Capture the cell that displays the provided text and extract its [x, y] central coordinate. 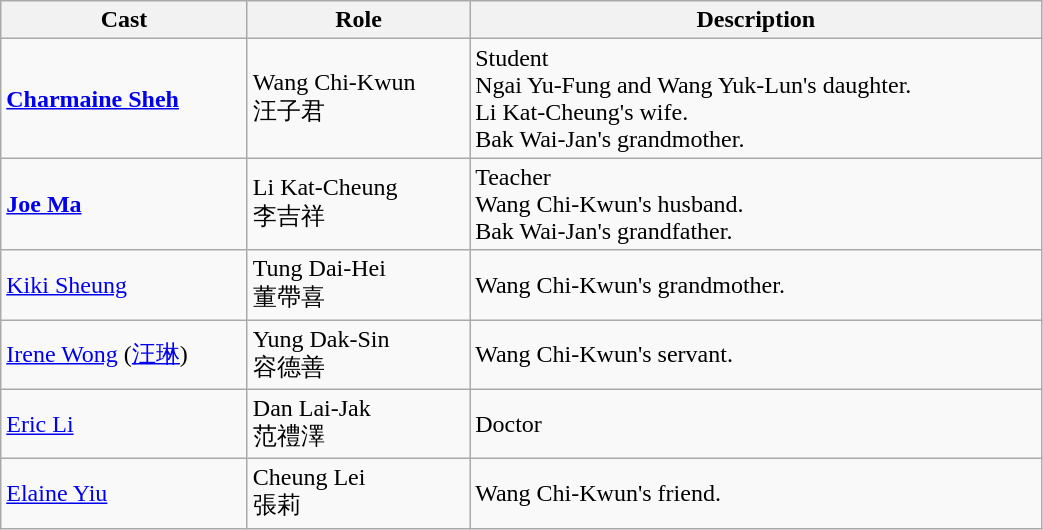
Joe Ma [124, 204]
Wang Chi-Kwun's friend. [756, 494]
Eric Li [124, 424]
Li Kat-Cheung 李吉祥 [358, 204]
Cheung Lei 張莉 [358, 494]
Tung Dai-Hei 董帶喜 [358, 285]
Description [756, 20]
Doctor [756, 424]
Wang Chi-Kwun's grandmother. [756, 285]
Kiki Sheung [124, 285]
Cast [124, 20]
Role [358, 20]
Wang Chi-Kwun 汪子君 [358, 98]
Wang Chi-Kwun's servant. [756, 355]
Dan Lai-Jak 范禮澤 [358, 424]
Teacher Wang Chi-Kwun's husband. Bak Wai-Jan's grandfather. [756, 204]
Student Ngai Yu-Fung and Wang Yuk-Lun's daughter. Li Kat-Cheung's wife. Bak Wai-Jan's grandmother. [756, 98]
Elaine Yiu [124, 494]
Yung Dak-Sin 容德善 [358, 355]
Charmaine Sheh [124, 98]
Irene Wong (汪琳) [124, 355]
